Scan for the cell matching the given text and deliver its (X, Y) coordinate at center. 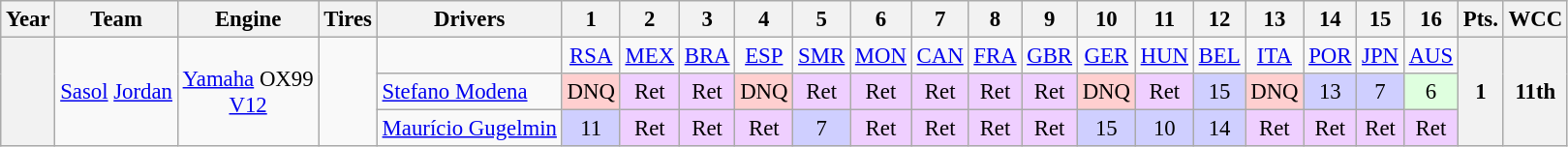
AUS (1430, 56)
5 (821, 19)
MEX (649, 56)
12 (1219, 19)
MON (881, 56)
Engine (248, 19)
2 (649, 19)
POR (1331, 56)
BRA (707, 56)
Drivers (469, 19)
HUN (1164, 56)
SMR (821, 56)
Sasol Jordan (116, 93)
FRA (996, 56)
9 (1050, 19)
WCC (1535, 19)
ITA (1275, 56)
GER (1106, 56)
Maurício Gugelmin (469, 129)
16 (1430, 19)
Yamaha OX99V12 (248, 93)
8 (996, 19)
Year (28, 19)
JPN (1381, 56)
GBR (1050, 56)
BEL (1219, 56)
Team (116, 19)
4 (764, 19)
Pts. (1482, 19)
RSA (591, 56)
CAN (939, 56)
ESP (764, 56)
3 (707, 19)
11th (1535, 93)
Tires (348, 19)
Stefano Modena (469, 92)
